Scan for the cell matching the given text and deliver its (X, Y) coordinate at center. 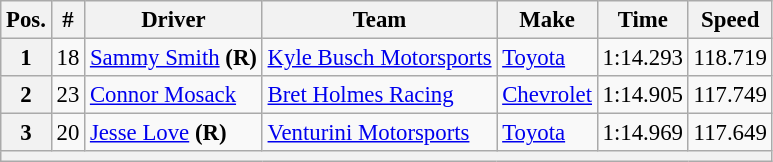
Bret Holmes Racing (380, 95)
Jesse Love (R) (174, 133)
1:14.905 (642, 95)
18 (68, 58)
Time (642, 20)
1:14.293 (642, 58)
Chevrolet (547, 95)
Make (547, 20)
Connor Mosack (174, 95)
20 (68, 133)
# (68, 20)
1:14.969 (642, 133)
Pos. (26, 20)
Driver (174, 20)
Speed (730, 20)
Kyle Busch Motorsports (380, 58)
Team (380, 20)
117.749 (730, 95)
Sammy Smith (R) (174, 58)
23 (68, 95)
118.719 (730, 58)
1 (26, 58)
3 (26, 133)
2 (26, 95)
Venturini Motorsports (380, 133)
117.649 (730, 133)
